Extract the (X, Y) coordinate from the center of the cell holding the provided text.  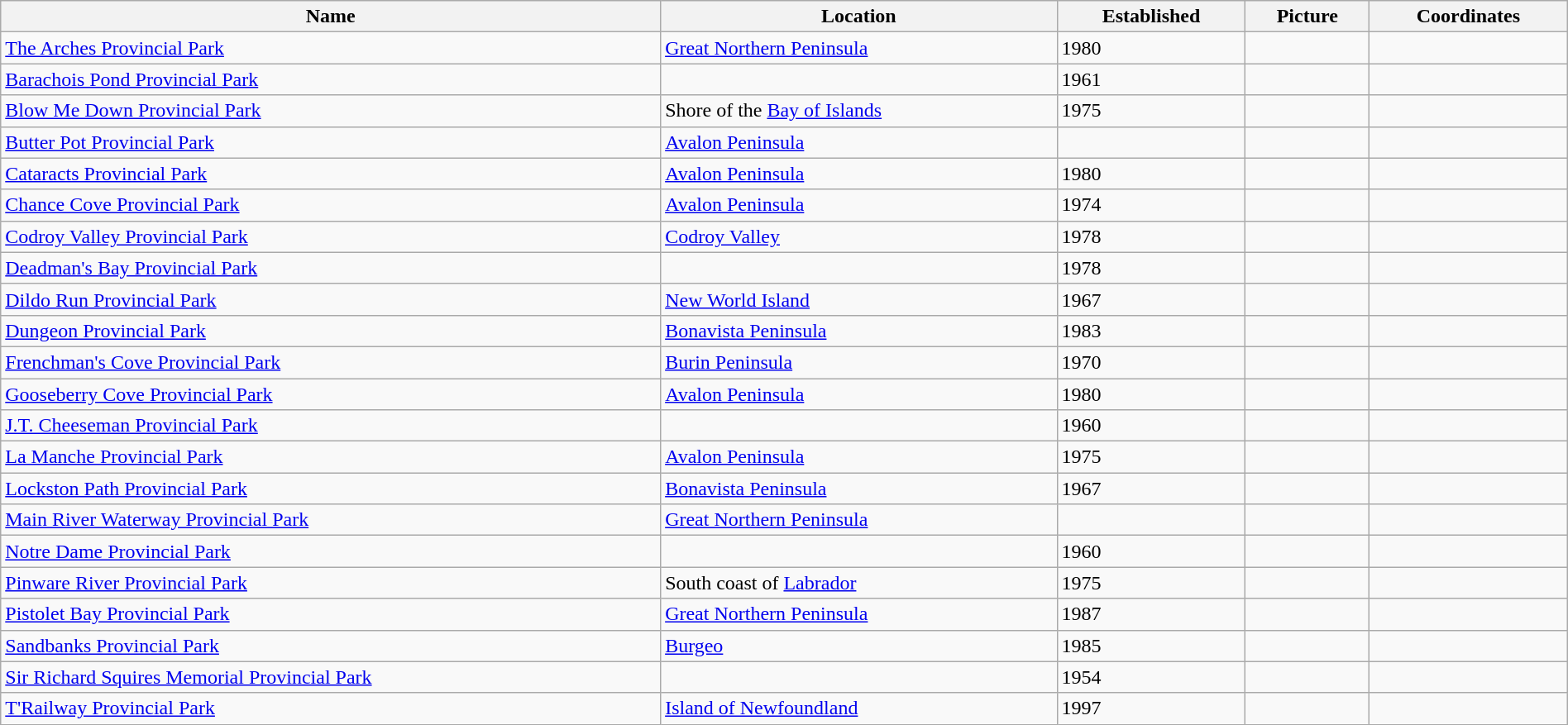
Island of Newfoundland (858, 708)
Frenchman's Cove Provincial Park (331, 362)
Picture (1307, 17)
Sandbanks Provincial Park (331, 646)
Name (331, 17)
Shore of the Bay of Islands (858, 111)
J.T. Cheeseman Provincial Park (331, 426)
Established (1151, 17)
New World Island (858, 299)
Dungeon Provincial Park (331, 331)
1987 (1151, 614)
Pinware River Provincial Park (331, 583)
1970 (1151, 362)
Deadman's Bay Provincial Park (331, 268)
Barachois Pond Provincial Park (331, 79)
Lockston Path Provincial Park (331, 489)
T'Railway Provincial Park (331, 708)
Coordinates (1469, 17)
1983 (1151, 331)
Location (858, 17)
1974 (1151, 205)
Burgeo (858, 646)
1961 (1151, 79)
Gooseberry Cove Provincial Park (331, 394)
Cataracts Provincial Park (331, 174)
Main River Waterway Provincial Park (331, 520)
Sir Richard Squires Memorial Provincial Park (331, 677)
Dildo Run Provincial Park (331, 299)
Burin Peninsula (858, 362)
1954 (1151, 677)
Notre Dame Provincial Park (331, 551)
1985 (1151, 646)
The Arches Provincial Park (331, 48)
Chance Cove Provincial Park (331, 205)
1997 (1151, 708)
South coast of Labrador (858, 583)
Butter Pot Provincial Park (331, 142)
La Manche Provincial Park (331, 457)
Codroy Valley (858, 236)
Codroy Valley Provincial Park (331, 236)
Blow Me Down Provincial Park (331, 111)
Pistolet Bay Provincial Park (331, 614)
